From the cell containing the given text, extract its center point as (X, Y) coordinate. 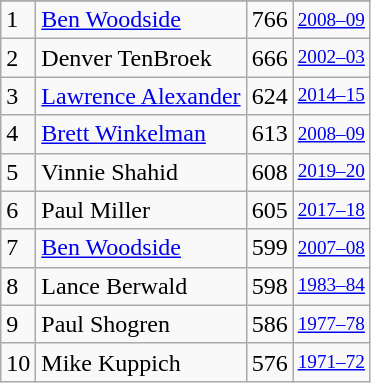
2 (18, 58)
599 (270, 248)
Paul Miller (141, 210)
576 (270, 362)
1971–72 (331, 362)
Lance Berwald (141, 286)
2019–20 (331, 172)
613 (270, 134)
608 (270, 172)
Denver TenBroek (141, 58)
2007–08 (331, 248)
Vinnie Shahid (141, 172)
1983–84 (331, 286)
6 (18, 210)
624 (270, 96)
2017–18 (331, 210)
8 (18, 286)
766 (270, 20)
2002–03 (331, 58)
Paul Shogren (141, 324)
1977–78 (331, 324)
9 (18, 324)
3 (18, 96)
10 (18, 362)
2014–15 (331, 96)
7 (18, 248)
Lawrence Alexander (141, 96)
Brett Winkelman (141, 134)
605 (270, 210)
5 (18, 172)
666 (270, 58)
586 (270, 324)
4 (18, 134)
Mike Kuppich (141, 362)
598 (270, 286)
1 (18, 20)
